Determine the (X, Y) coordinate at the center of the cell enclosing the given text.  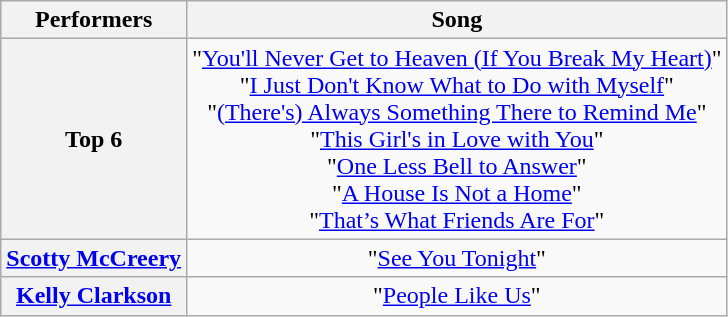
"People Like Us" (457, 296)
Scotty McCreery (94, 258)
Performers (94, 20)
Top 6 (94, 139)
"See You Tonight" (457, 258)
Song (457, 20)
Kelly Clarkson (94, 296)
